Extract the (x, y) coordinate from the center of the cell holding the provided text.  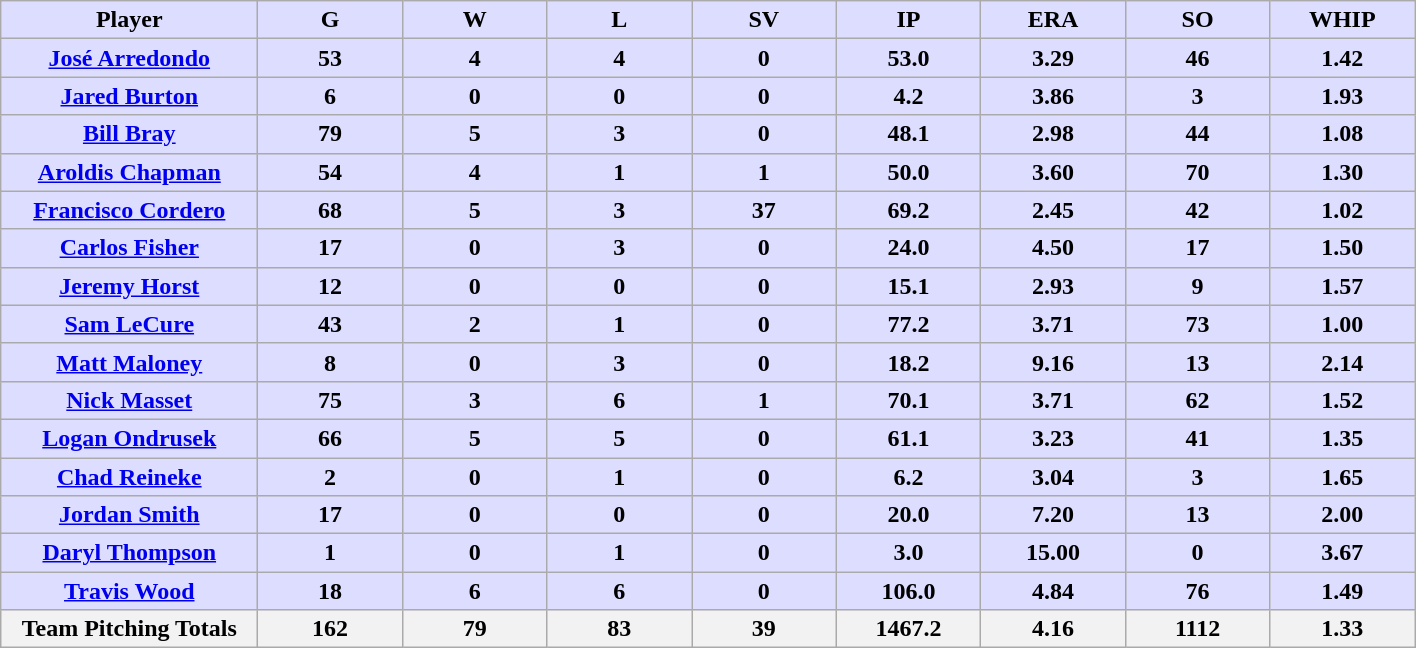
IP (908, 20)
70 (1198, 172)
1.08 (1342, 134)
G (330, 20)
7.20 (1054, 515)
66 (330, 438)
1.52 (1342, 400)
1112 (1198, 629)
77.2 (908, 324)
43 (330, 324)
3.0 (908, 553)
1.65 (1342, 477)
Logan Ondrusek (130, 438)
Carlos Fisher (130, 248)
15.1 (908, 286)
Matt Maloney (130, 362)
75 (330, 400)
76 (1198, 591)
1.00 (1342, 324)
3.04 (1054, 477)
Nick Masset (130, 400)
68 (330, 210)
42 (1198, 210)
Aroldis Chapman (130, 172)
69.2 (908, 210)
73 (1198, 324)
18.2 (908, 362)
50.0 (908, 172)
1.42 (1342, 58)
3.23 (1054, 438)
Player (130, 20)
20.0 (908, 515)
44 (1198, 134)
1.35 (1342, 438)
3.29 (1054, 58)
SO (1198, 20)
39 (764, 629)
WHIP (1342, 20)
3.86 (1054, 96)
8 (330, 362)
Jared Burton (130, 96)
2.98 (1054, 134)
41 (1198, 438)
Chad Reineke (130, 477)
54 (330, 172)
3.67 (1342, 553)
2.45 (1054, 210)
Sam LeCure (130, 324)
53.0 (908, 58)
SV (764, 20)
53 (330, 58)
Daryl Thompson (130, 553)
Travis Wood (130, 591)
4.84 (1054, 591)
2.00 (1342, 515)
2.93 (1054, 286)
24.0 (908, 248)
L (620, 20)
1.93 (1342, 96)
18 (330, 591)
1.33 (1342, 629)
1467.2 (908, 629)
62 (1198, 400)
46 (1198, 58)
83 (620, 629)
9.16 (1054, 362)
1.57 (1342, 286)
1.50 (1342, 248)
48.1 (908, 134)
1.30 (1342, 172)
37 (764, 210)
2.14 (1342, 362)
15.00 (1054, 553)
W (474, 20)
12 (330, 286)
Bill Bray (130, 134)
61.1 (908, 438)
Jeremy Horst (130, 286)
6.2 (908, 477)
4.16 (1054, 629)
4.2 (908, 96)
José Arredondo (130, 58)
Team Pitching Totals (130, 629)
4.50 (1054, 248)
1.02 (1342, 210)
ERA (1054, 20)
9 (1198, 286)
70.1 (908, 400)
Francisco Cordero (130, 210)
3.60 (1054, 172)
1.49 (1342, 591)
Jordan Smith (130, 515)
162 (330, 629)
106.0 (908, 591)
